Return [x, y] of the center of cell containing provided text 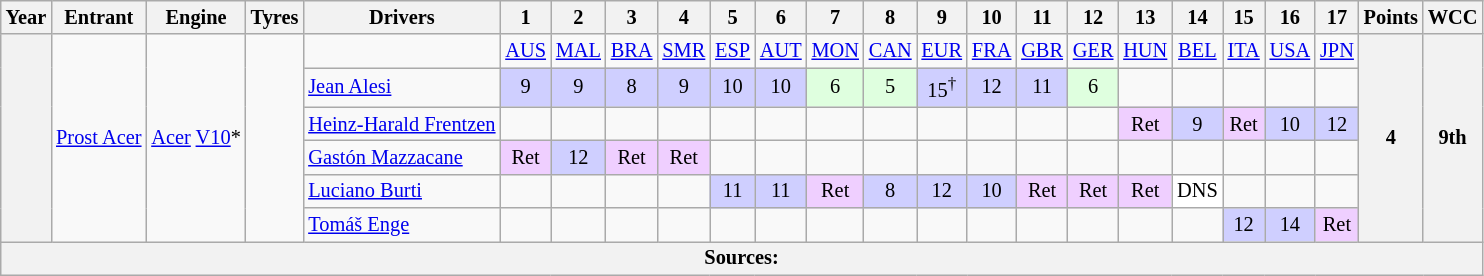
BEL [1197, 51]
JPN [1337, 51]
GBR [1042, 51]
Gastón Mazzacane [402, 157]
AUT [781, 51]
Tomáš Enge [402, 225]
DNS [1197, 191]
15† [942, 88]
ITA [1244, 51]
ESP [732, 51]
CAN [890, 51]
15 [1244, 17]
Heinz-Harald Frentzen [402, 124]
Entrant [98, 17]
3 [632, 17]
Jean Alesi [402, 88]
Sources: [742, 258]
Prost Acer [98, 138]
Engine [196, 17]
AUS [525, 51]
16 [1290, 17]
Acer V10* [196, 138]
MAL [578, 51]
EUR [942, 51]
BRA [632, 51]
Tyres [275, 17]
USA [1290, 51]
GER [1093, 51]
7 [836, 17]
WCC [1453, 17]
2 [578, 17]
13 [1145, 17]
Luciano Burti [402, 191]
Points [1391, 17]
FRA [992, 51]
1 [525, 17]
Year [26, 17]
HUN [1145, 51]
MON [836, 51]
Drivers [402, 17]
17 [1337, 17]
9th [1453, 138]
SMR [684, 51]
